For the text-containing cell, return its midpoint in [x, y] coordinate format. 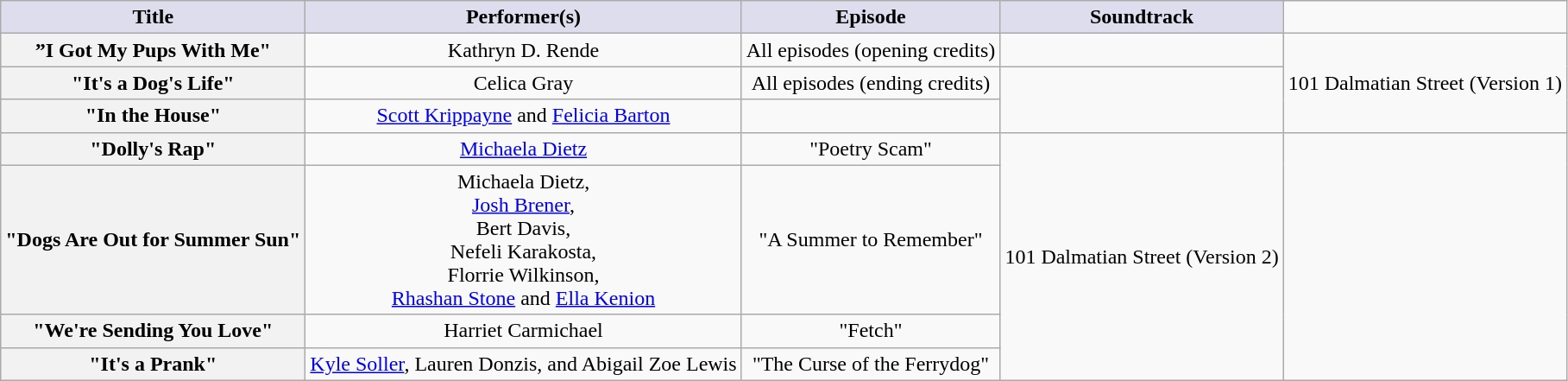
Harriet Carmichael [523, 331]
101 Dalmatian Street (Version 1) [1425, 83]
Episode [871, 17]
"It's a Prank" [154, 364]
Kathryn D. Rende [523, 50]
"In the House" [154, 116]
Celica Gray [523, 83]
Soundtrack [1142, 17]
All episodes (opening credits) [871, 50]
"We're Sending You Love" [154, 331]
"A Summer to Remember" [871, 240]
All episodes (ending credits) [871, 83]
"It's a Dog's Life" [154, 83]
Title [154, 17]
"Dolly's Rap" [154, 149]
Performer(s) [523, 17]
"The Curse of the Ferrydog" [871, 364]
"Dogs Are Out for Summer Sun" [154, 240]
Michaela Dietz,Josh Brener,Bert Davis,Nefeli Karakosta,Florrie Wilkinson,Rhashan Stone and Ella Kenion [523, 240]
"Fetch" [871, 331]
101 Dalmatian Street (Version 2) [1142, 256]
Scott Krippayne and Felicia Barton [523, 116]
”I Got My Pups With Me" [154, 50]
"Poetry Scam" [871, 149]
Michaela Dietz [523, 149]
Kyle Soller, Lauren Donzis, and Abigail Zoe Lewis [523, 364]
